For the text-containing cell, return its midpoint in [X, Y] coordinate format. 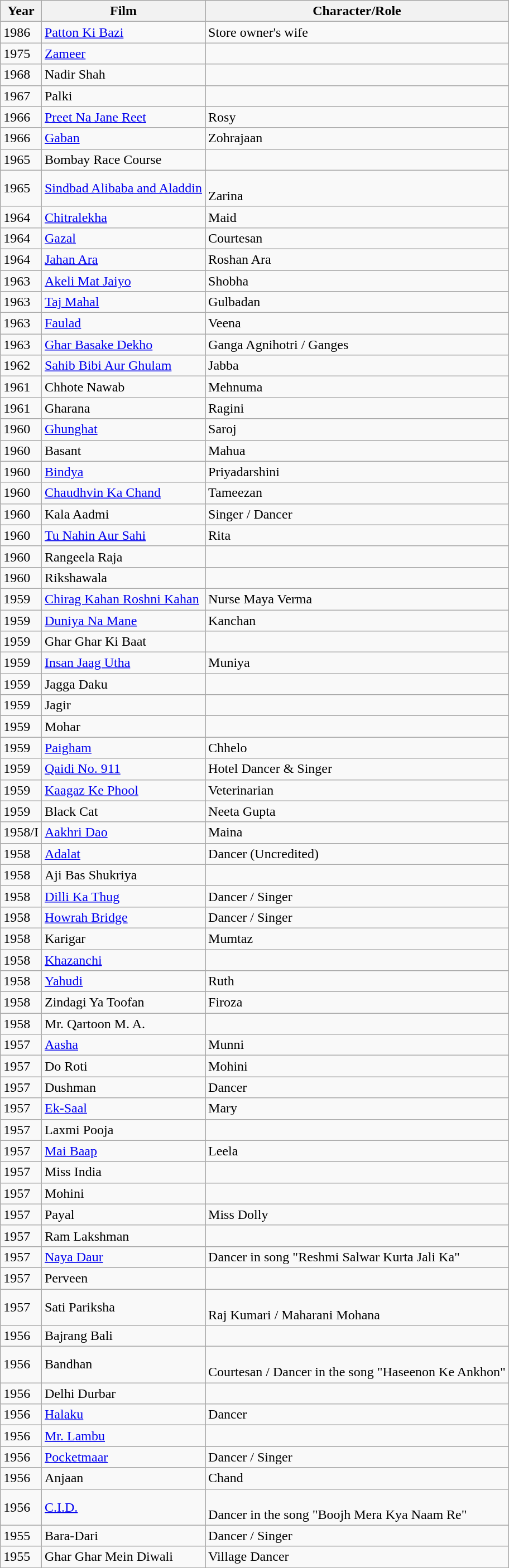
1962 [21, 366]
Saroj [357, 429]
Miss India [123, 1172]
Veterinarian [357, 790]
Mr. Qartoon M. A. [123, 1024]
Halaku [123, 1415]
Mr. Lambu [123, 1436]
Khazanchi [123, 960]
1958/I [21, 833]
Ghar Ghar Mein Diwali [123, 1557]
Payal [123, 1214]
Kanchan [357, 621]
Insan Jaag Utha [123, 663]
Ruth [357, 981]
Maina [357, 833]
Chhote Nawab [123, 387]
Chirag Kahan Roshni Kahan [123, 599]
Nurse Maya Verma [357, 599]
Nadir Shah [123, 75]
Naya Daur [123, 1257]
Laxmi Pooja [123, 1130]
Dancer (Uncredited) [357, 854]
Kaagaz Ke Phool [123, 790]
Ragini [357, 408]
1975 [21, 54]
Taj Mahal [123, 302]
Rikshawala [123, 578]
Dilli Ka Thug [123, 896]
Pocketmaar [123, 1457]
Film [123, 11]
Black Cat [123, 811]
Duniya Na Mane [123, 621]
Gulbadan [357, 302]
Ghunghat [123, 429]
Jagir [123, 705]
Singer / Dancer [357, 514]
Chitralekha [123, 217]
Character/Role [357, 11]
Dancer in song "Reshmi Salwar Kurta Jali Ka" [357, 1257]
Ghar Ghar Ki Baat [123, 642]
Patton Ki Bazi [123, 32]
Village Dancer [357, 1557]
1968 [21, 75]
Basant [123, 451]
Raj Kumari / Maharani Mohana [357, 1307]
Neeta Gupta [357, 811]
Gaban [123, 138]
Dancer in the song "Boojh Mera Kya Naam Re" [357, 1507]
Mary [357, 1109]
Rangeela Raja [123, 556]
Ek-Saal [123, 1109]
Mohar [123, 727]
Gazal [123, 238]
Firoza [357, 1003]
Veena [357, 323]
Mumtaz [357, 938]
Zameer [123, 54]
Kala Aadmi [123, 514]
Priyadarshini [357, 472]
Paigham [123, 748]
Leela [357, 1151]
Maid [357, 217]
Zarina [357, 188]
Faulad [123, 323]
Sindbad Alibaba and Aladdin [123, 188]
Muniya [357, 663]
Ram Lakshman [123, 1236]
C.I.D. [123, 1507]
Courtesan [357, 238]
Anjaan [123, 1478]
Sati Pariksha [123, 1307]
Delhi Durbar [123, 1393]
Aji Bas Shukriya [123, 875]
Do Roti [123, 1066]
Dushman [123, 1087]
Jahan Ara [123, 259]
Chhelo [357, 748]
Preet Na Jane Reet [123, 117]
Howrah Bridge [123, 917]
Qaidi No. 911 [123, 769]
Tu Nahin Aur Sahi [123, 535]
Bara-Dari [123, 1536]
Jabba [357, 366]
Aakhri Dao [123, 833]
Mehnuma [357, 387]
Zohrajaan [357, 138]
Adalat [123, 854]
Roshan Ara [357, 259]
Shobha [357, 280]
Bindya [123, 472]
Bandhan [123, 1365]
Courtesan / Dancer in the song "Haseenon Ke Ankhon" [357, 1365]
Bajrang Bali [123, 1336]
Palki [123, 96]
Akeli Mat Jaiyo [123, 280]
Aasha [123, 1045]
Bombay Race Course [123, 159]
Zindagi Ya Toofan [123, 1003]
Chand [357, 1478]
Ghar Basake Dekho [123, 345]
Rita [357, 535]
Sahib Bibi Aur Ghulam [123, 366]
1986 [21, 32]
Ganga Agnihotri / Ganges [357, 345]
Karigar [123, 938]
Jagga Daku [123, 684]
Store owner's wife [357, 32]
Mahua [357, 451]
Mai Baap [123, 1151]
Chaudhvin Ka Chand [123, 493]
Tameezan [357, 493]
1967 [21, 96]
Hotel Dancer & Singer [357, 769]
Year [21, 11]
Rosy [357, 117]
Gharana [123, 408]
Perveen [123, 1278]
Munni [357, 1045]
Yahudi [123, 981]
Miss Dolly [357, 1214]
